Pinpoint the cell where the given text exists, returning its (X, Y) midpoint coordinate. 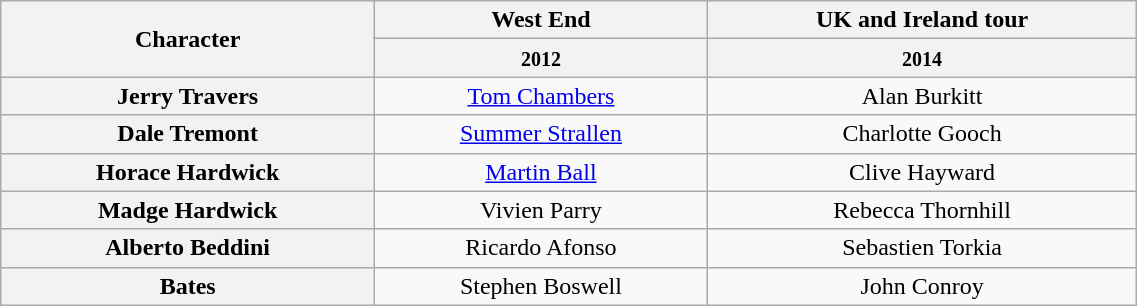
Character (188, 39)
Vivien Parry (542, 210)
Horace Hardwick (188, 172)
Alberto Beddini (188, 248)
John Conroy (922, 286)
2014 (922, 58)
UK and Ireland tour (922, 20)
Clive Hayward (922, 172)
Summer Strallen (542, 134)
Alan Burkitt (922, 96)
2012 (542, 58)
West End (542, 20)
Dale Tremont (188, 134)
Madge Hardwick (188, 210)
Jerry Travers (188, 96)
Ricardo Afonso (542, 248)
Rebecca Thornhill (922, 210)
Stephen Boswell (542, 286)
Bates (188, 286)
Tom Chambers (542, 96)
Charlotte Gooch (922, 134)
Martin Ball (542, 172)
Sebastien Torkia (922, 248)
